For the text-containing cell, return its midpoint in [x, y] coordinate format. 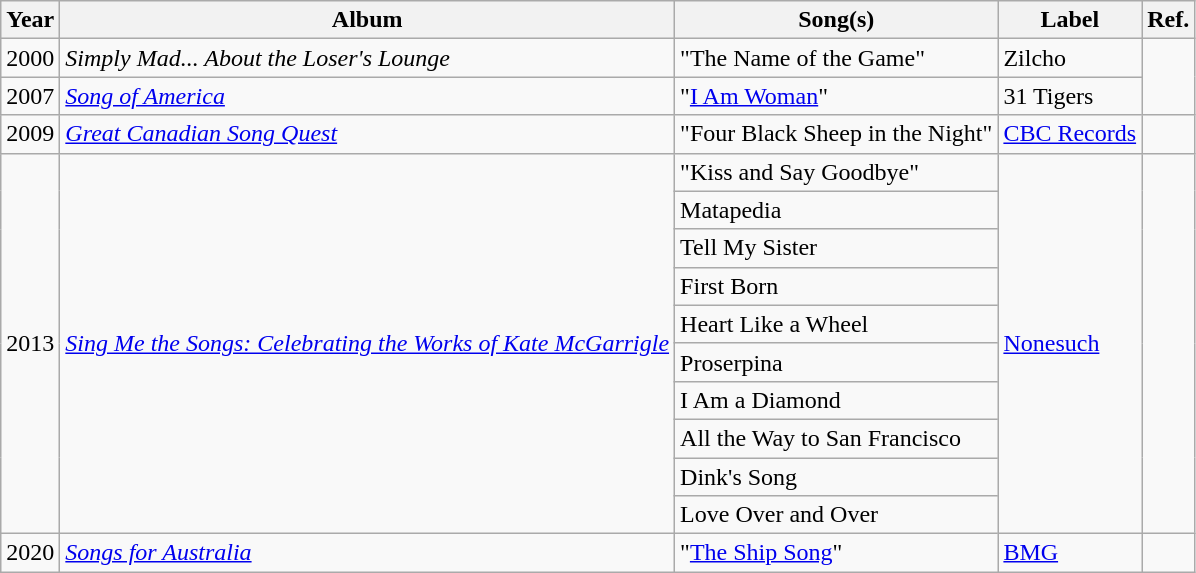
Song(s) [836, 20]
All the Way to San Francisco [836, 438]
Proserpina [836, 362]
First Born [836, 286]
2000 [30, 58]
"The Name of the Game" [836, 58]
Song of America [368, 96]
Songs for Australia [368, 553]
Sing Me the Songs: Celebrating the Works of Kate McGarrigle [368, 344]
"Kiss and Say Goodbye" [836, 172]
Tell My Sister [836, 248]
Ref. [1168, 20]
"Four Black Sheep in the Night" [836, 134]
2007 [30, 96]
Dink's Song [836, 477]
2020 [30, 553]
Album [368, 20]
Zilcho [1070, 58]
BMG [1070, 553]
"I Am Woman" [836, 96]
Year [30, 20]
Great Canadian Song Quest [368, 134]
"The Ship Song" [836, 553]
Nonesuch [1070, 344]
Label [1070, 20]
Simply Mad... About the Loser's Lounge [368, 58]
Matapedia [836, 210]
2009 [30, 134]
I Am a Diamond [836, 400]
CBC Records [1070, 134]
Love Over and Over [836, 515]
Heart Like a Wheel [836, 324]
31 Tigers [1070, 96]
2013 [30, 344]
